Identify which cell holds the provided text, then report its [x, y] central coordinate. 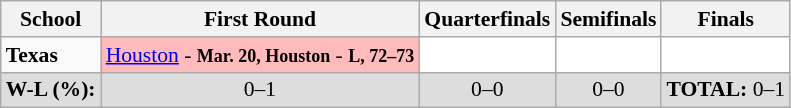
School [51, 19]
0–1 [260, 90]
Houston - Mar. 20, Houston - L, 72–73 [260, 55]
Quarterfinals [487, 19]
Semifinals [608, 19]
W-L (%): [51, 90]
Finals [726, 19]
TOTAL: 0–1 [726, 90]
First Round [260, 19]
Texas [51, 55]
